Extract the (x, y) coordinate from the center of the cell holding the provided text.  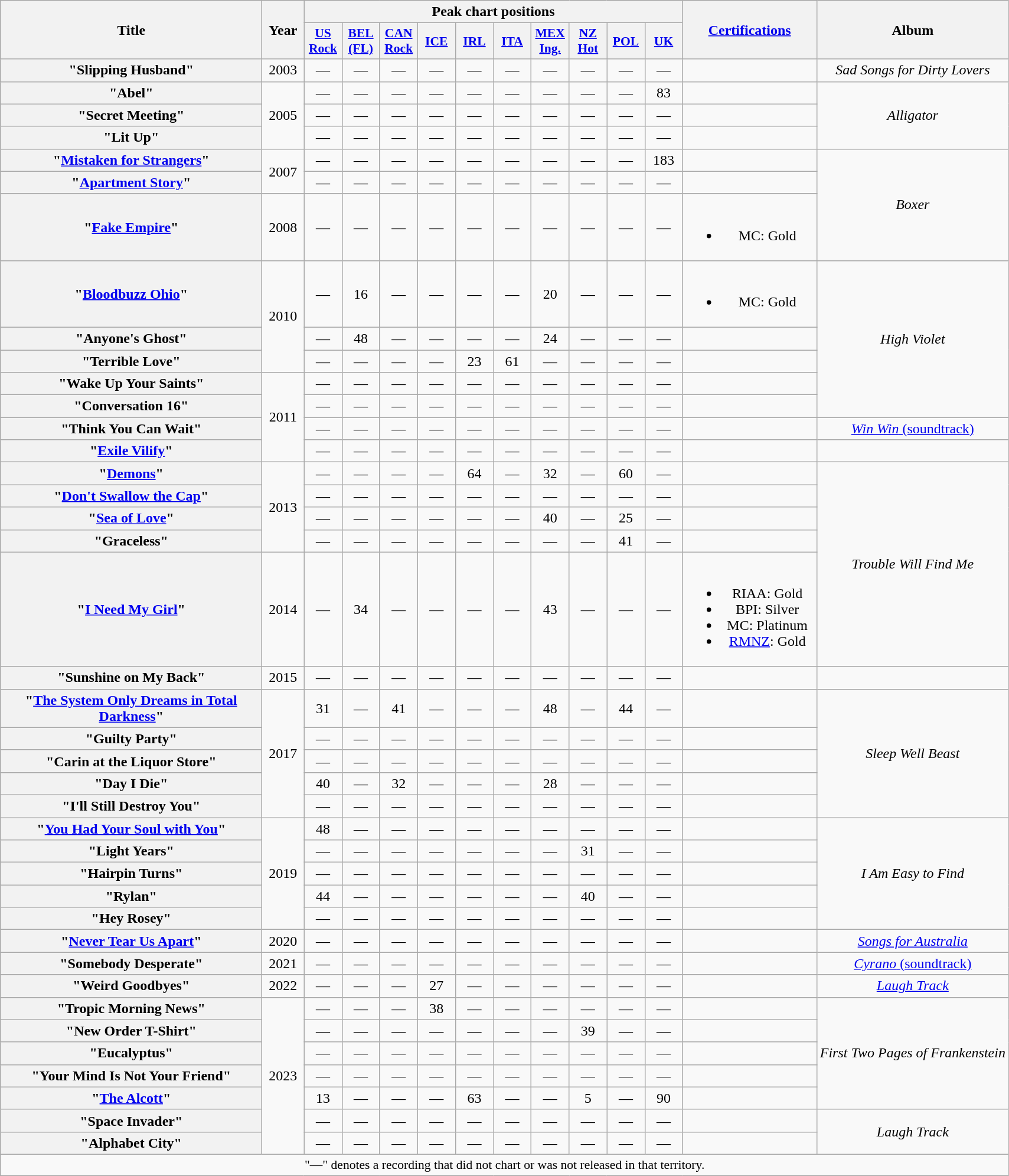
"Never Tear Us Apart" (131, 941)
"Bloodbuzz Ohio" (131, 294)
"Eucalyptus" (131, 1053)
"Alphabet City" (131, 1143)
Trouble Will Find Me (913, 564)
NZHot (588, 41)
24 (550, 338)
2005 (283, 115)
"Sea of Love" (131, 518)
13 (323, 1098)
Alligator (913, 115)
"Light Years" (131, 851)
34 (361, 609)
60 (626, 473)
First Two Pages of Frankenstein (913, 1053)
Boxer (913, 204)
28 (550, 783)
US Rock (323, 41)
"Tropic Morning News" (131, 1008)
"Guilty Party" (131, 739)
MEXIng. (550, 41)
BEL(FL) (361, 41)
"Conversation 16" (131, 406)
2013 (283, 507)
2011 (283, 417)
"Your Mind Is Not Your Friend" (131, 1076)
"Day I Die" (131, 783)
"I'll Still Destroy You" (131, 806)
UK (664, 41)
2021 (283, 963)
"Demons" (131, 473)
2010 (283, 316)
Songs for Australia (913, 941)
"Somebody Desperate" (131, 963)
"Lit Up" (131, 138)
Sad Songs for Dirty Lovers (913, 70)
43 (550, 609)
"Space Invader" (131, 1121)
64 (474, 473)
"Sunshine on My Back" (131, 678)
Year (283, 30)
"The System Only Dreams in Total Darkness" (131, 708)
2019 (283, 873)
25 (626, 518)
2014 (283, 609)
High Violet (913, 339)
2007 (283, 171)
2020 (283, 941)
183 (664, 160)
"Think You Can Wait" (131, 429)
Album (913, 30)
2008 (283, 227)
39 (588, 1031)
16 (361, 294)
"Carin at the Liquor Store" (131, 761)
CANRock (399, 41)
"—" denotes a recording that did not chart or was not released in that territory. (505, 1165)
"Rylan" (131, 896)
I Am Easy to Find (913, 873)
"Fake Empire" (131, 227)
"Secret Meeting" (131, 115)
"Terrible Love" (131, 361)
20 (550, 294)
"The Alcott" (131, 1098)
90 (664, 1098)
Win Win (soundtrack) (913, 429)
23 (474, 361)
"New Order T-Shirt" (131, 1031)
61 (512, 361)
83 (664, 93)
Sleep Well Beast (913, 753)
2023 (283, 1076)
"Anyone's Ghost" (131, 338)
"Abel" (131, 93)
Cyrano (soundtrack) (913, 963)
63 (474, 1098)
"Hey Rosey" (131, 919)
"I Need My Girl" (131, 609)
2015 (283, 678)
5 (588, 1098)
"Hairpin Turns" (131, 874)
"Mistaken for Strangers" (131, 160)
"Slipping Husband" (131, 70)
IRL (474, 41)
"Exile Vilify" (131, 451)
ITA (512, 41)
"Graceless" (131, 541)
"Apartment Story" (131, 182)
POL (626, 41)
ICE (436, 41)
2017 (283, 753)
RIAA: GoldBPI: SilverMC: PlatinumRMNZ: Gold (750, 609)
2022 (283, 986)
27 (436, 986)
38 (436, 1008)
2003 (283, 70)
Certifications (750, 30)
"Weird Goodbyes" (131, 986)
"You Had Your Soul with You" (131, 828)
Title (131, 30)
Peak chart positions (494, 12)
"Don't Swallow the Cap" (131, 496)
"Wake Up Your Saints" (131, 384)
